Scan for the cell matching the given text and deliver its (x, y) coordinate at center. 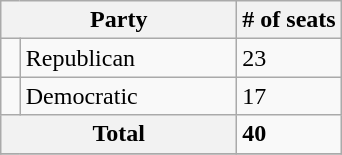
40 (289, 134)
Party (119, 20)
Republican (128, 58)
23 (289, 58)
Total (119, 134)
# of seats (289, 20)
17 (289, 96)
Democratic (128, 96)
